Provide the (X, Y) coordinate of the cell's center where the given text is located.  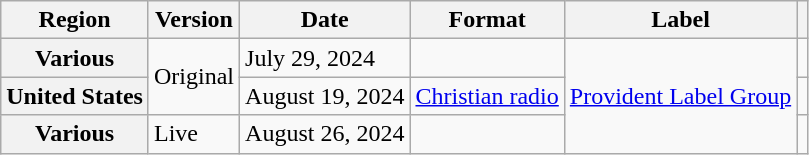
Date (325, 20)
Original (194, 77)
Region (75, 20)
Format (487, 20)
Provident Label Group (680, 96)
Christian radio (487, 96)
Version (194, 20)
July 29, 2024 (325, 58)
Live (194, 134)
August 26, 2024 (325, 134)
August 19, 2024 (325, 96)
United States (75, 96)
Label (680, 20)
